Extract the (x, y) coordinate from the center of the cell holding the provided text.  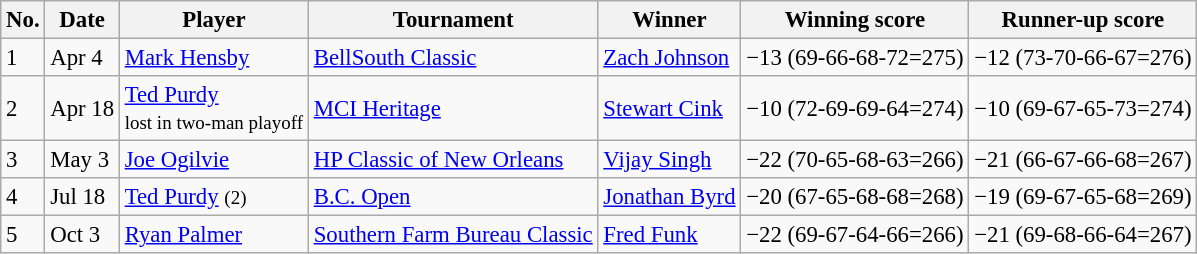
Ryan Palmer (214, 235)
Apr 18 (82, 108)
Southern Farm Bureau Classic (453, 235)
Mark Hensby (214, 58)
−13 (69-66-68-72=275) (855, 58)
Jul 18 (82, 197)
B.C. Open (453, 197)
Winner (670, 20)
4 (23, 197)
−21 (66-67-66-68=267) (1083, 160)
−22 (70-65-68-63=266) (855, 160)
−10 (69-67-65-73=274) (1083, 108)
−19 (69-67-65-68=269) (1083, 197)
Jonathan Byrd (670, 197)
Winning score (855, 20)
Fred Funk (670, 235)
Date (82, 20)
3 (23, 160)
2 (23, 108)
Runner-up score (1083, 20)
Ted Purdy (2) (214, 197)
−22 (69-67-64-66=266) (855, 235)
Stewart Cink (670, 108)
Ted Purdylost in two-man playoff (214, 108)
Vijay Singh (670, 160)
1 (23, 58)
Tournament (453, 20)
BellSouth Classic (453, 58)
−10 (72-69-69-64=274) (855, 108)
No. (23, 20)
5 (23, 235)
−20 (67-65-68-68=268) (855, 197)
Apr 4 (82, 58)
−12 (73-70-66-67=276) (1083, 58)
Player (214, 20)
Joe Ogilvie (214, 160)
HP Classic of New Orleans (453, 160)
May 3 (82, 160)
−21 (69-68-66-64=267) (1083, 235)
MCI Heritage (453, 108)
Oct 3 (82, 235)
Zach Johnson (670, 58)
